Locate the cell with the specified text and output its [X, Y] center coordinate. 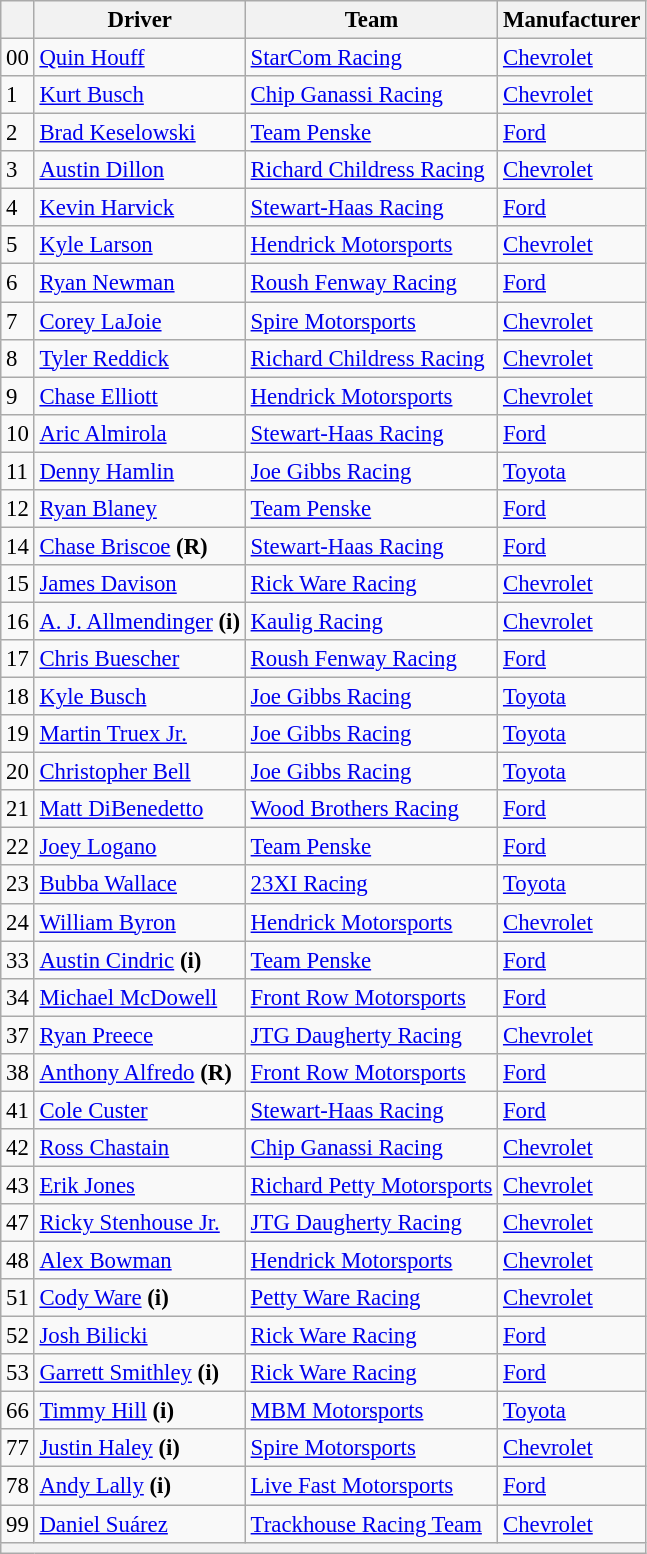
Martin Truex Jr. [140, 734]
Matt DiBenedetto [140, 809]
5 [18, 245]
Anthony Alfredo (R) [140, 1073]
2 [18, 133]
MBM Motorsports [371, 1411]
Driver [140, 20]
99 [18, 1524]
Chase Briscoe (R) [140, 546]
9 [18, 396]
66 [18, 1411]
Richard Petty Motorsports [371, 1185]
Trackhouse Racing Team [371, 1524]
Kurt Busch [140, 95]
17 [18, 659]
Corey LaJoie [140, 321]
Daniel Suárez [140, 1524]
24 [18, 922]
10 [18, 433]
Ryan Newman [140, 283]
Ricky Stenhouse Jr. [140, 1223]
4 [18, 208]
8 [18, 358]
Petty Ware Racing [371, 1298]
Austin Dillon [140, 170]
78 [18, 1486]
Bubba Wallace [140, 885]
Ryan Preece [140, 1035]
Kyle Larson [140, 245]
Brad Keselowski [140, 133]
3 [18, 170]
Chase Elliott [140, 396]
47 [18, 1223]
43 [18, 1185]
Justin Haley (i) [140, 1449]
Kaulig Racing [371, 621]
Austin Cindric (i) [140, 960]
11 [18, 471]
41 [18, 1110]
16 [18, 621]
Chris Buescher [140, 659]
Ross Chastain [140, 1148]
Cole Custer [140, 1110]
15 [18, 584]
A. J. Allmendinger (i) [140, 621]
Live Fast Motorsports [371, 1486]
Aric Almirola [140, 433]
51 [18, 1298]
Josh Bilicki [140, 1336]
William Byron [140, 922]
23XI Racing [371, 885]
Alex Bowman [140, 1261]
42 [18, 1148]
Manufacturer [572, 20]
1 [18, 95]
Team [371, 20]
52 [18, 1336]
53 [18, 1373]
Wood Brothers Racing [371, 809]
34 [18, 997]
Erik Jones [140, 1185]
7 [18, 321]
Ryan Blaney [140, 509]
21 [18, 809]
Tyler Reddick [140, 358]
Andy Lally (i) [140, 1486]
14 [18, 546]
00 [18, 58]
22 [18, 847]
Timmy Hill (i) [140, 1411]
12 [18, 509]
38 [18, 1073]
6 [18, 283]
33 [18, 960]
37 [18, 1035]
Joey Logano [140, 847]
23 [18, 885]
Christopher Bell [140, 772]
Michael McDowell [140, 997]
Denny Hamlin [140, 471]
77 [18, 1449]
Garrett Smithley (i) [140, 1373]
Kyle Busch [140, 697]
StarCom Racing [371, 58]
18 [18, 697]
Quin Houff [140, 58]
James Davison [140, 584]
Kevin Harvick [140, 208]
20 [18, 772]
48 [18, 1261]
Cody Ware (i) [140, 1298]
19 [18, 734]
